Scan for the cell matching the given text and deliver its [x, y] coordinate at center. 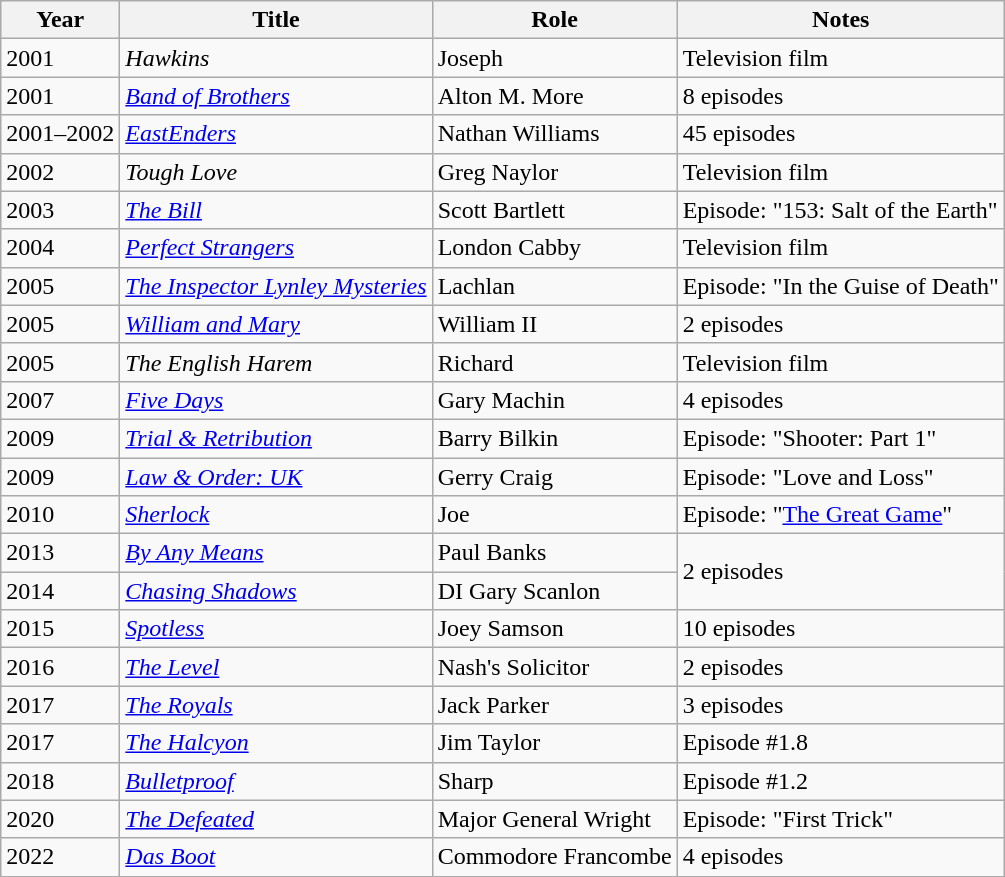
Gerry Craig [554, 477]
Tough Love [276, 172]
Chasing Shadows [276, 591]
2018 [60, 781]
Episode: "In the Guise of Death" [840, 286]
DI Gary Scanlon [554, 591]
Notes [840, 20]
Episode: "First Trick" [840, 819]
2007 [60, 400]
2013 [60, 553]
45 episodes [840, 134]
Episode: "153: Salt of the Earth" [840, 210]
Title [276, 20]
Alton M. More [554, 96]
2004 [60, 248]
Lachlan [554, 286]
Jim Taylor [554, 743]
By Any Means [276, 553]
Sherlock [276, 515]
8 episodes [840, 96]
Greg Naylor [554, 172]
Episode: "The Great Game" [840, 515]
Sharp [554, 781]
Das Boot [276, 857]
Episode #1.8 [840, 743]
Jack Parker [554, 705]
10 episodes [840, 629]
Scott Bartlett [554, 210]
2022 [60, 857]
Law & Order: UK [276, 477]
Trial & Retribution [276, 438]
Hawkins [276, 58]
Band of Brothers [276, 96]
William and Mary [276, 324]
2020 [60, 819]
2003 [60, 210]
Episode: "Shooter: Part 1" [840, 438]
Joey Samson [554, 629]
Episode: "Love and Loss" [840, 477]
The Royals [276, 705]
The Defeated [276, 819]
Major General Wright [554, 819]
3 episodes [840, 705]
Paul Banks [554, 553]
Five Days [276, 400]
2001–2002 [60, 134]
Role [554, 20]
Episode #1.2 [840, 781]
Nash's Solicitor [554, 667]
Joe [554, 515]
Year [60, 20]
The Level [276, 667]
2002 [60, 172]
2016 [60, 667]
The Halcyon [276, 743]
Joseph [554, 58]
2014 [60, 591]
Perfect Strangers [276, 248]
Barry Bilkin [554, 438]
Bulletproof [276, 781]
The Inspector Lynley Mysteries [276, 286]
2010 [60, 515]
2015 [60, 629]
EastEnders [276, 134]
The English Harem [276, 362]
The Bill [276, 210]
London Cabby [554, 248]
William II [554, 324]
Commodore Francombe [554, 857]
Nathan Williams [554, 134]
Richard [554, 362]
Spotless [276, 629]
Gary Machin [554, 400]
